From the cell containing the given text, extract its center point as (X, Y) coordinate. 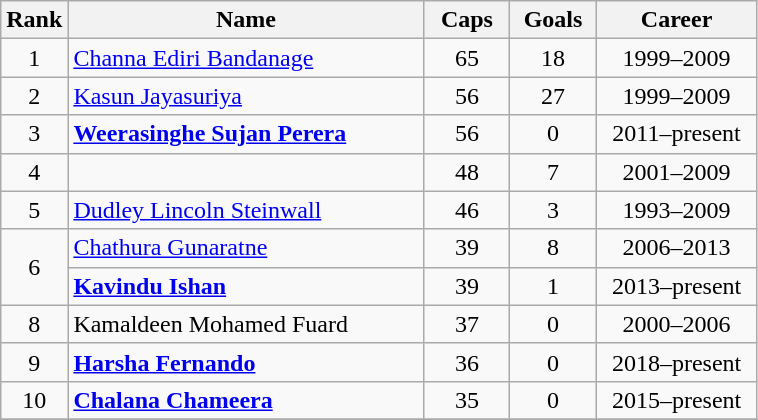
6 (34, 267)
2006–2013 (676, 248)
37 (467, 324)
Goals (553, 20)
18 (553, 58)
4 (34, 172)
27 (553, 96)
2001–2009 (676, 172)
2 (34, 96)
Kasun Jayasuriya (246, 96)
1993–2009 (676, 210)
Career (676, 20)
9 (34, 362)
2011–present (676, 134)
7 (553, 172)
Weerasinghe Sujan Perera (246, 134)
46 (467, 210)
Rank (34, 20)
Harsha Fernando (246, 362)
Caps (467, 20)
2015–present (676, 400)
Chalana Chameera (246, 400)
Dudley Lincoln Steinwall (246, 210)
5 (34, 210)
Name (246, 20)
Chathura Gunaratne (246, 248)
Kavindu Ishan (246, 286)
2000–2006 (676, 324)
2018–present (676, 362)
Channa Ediri Bandanage (246, 58)
65 (467, 58)
2013–present (676, 286)
Kamaldeen Mohamed Fuard (246, 324)
10 (34, 400)
48 (467, 172)
36 (467, 362)
35 (467, 400)
